Detect which cell encompasses the target text, then output its [X, Y] center coordinate. 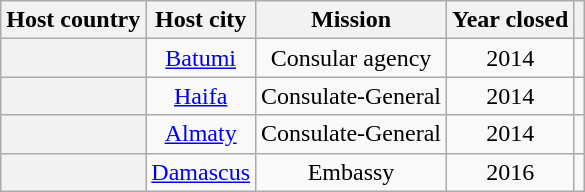
Year closed [510, 20]
Damascus [201, 172]
Mission [352, 20]
Almaty [201, 134]
Batumi [201, 58]
Embassy [352, 172]
Consular agency [352, 58]
Host country [74, 20]
Host city [201, 20]
2016 [510, 172]
Haifa [201, 96]
